Detect which cell encompasses the target text, then output its [x, y] center coordinate. 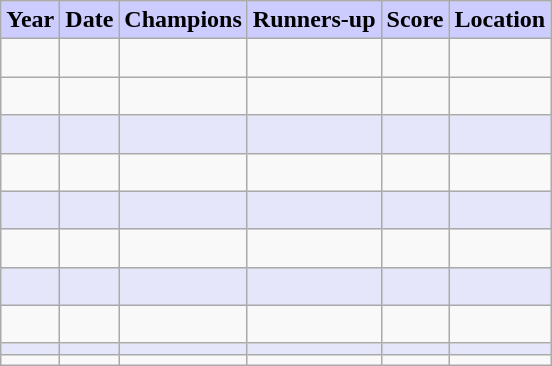
Champions [183, 20]
Location [500, 20]
Runners-up [314, 20]
Score [415, 20]
Year [30, 20]
Date [90, 20]
